Find where the given text appears and provide that cell's center as [X, Y] coordinate. 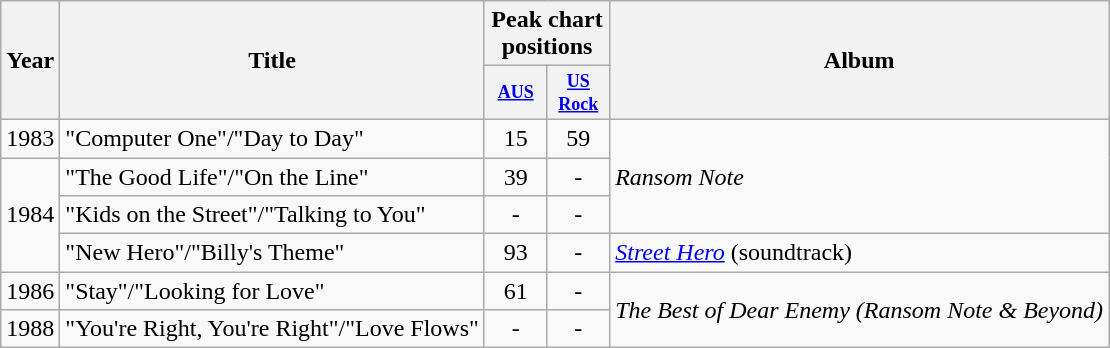
93 [516, 253]
Street Hero (soundtrack) [860, 253]
AUS [516, 93]
US Rock [578, 93]
39 [516, 177]
Year [30, 60]
1988 [30, 329]
"The Good Life"/"On the Line" [272, 177]
"Kids on the Street"/"Talking to You" [272, 215]
1984 [30, 215]
Peak chart positions [546, 34]
1983 [30, 138]
"Computer One"/"Day to Day" [272, 138]
61 [516, 291]
The Best of Dear Enemy (Ransom Note & Beyond) [860, 310]
Title [272, 60]
"You're Right, You're Right"/"Love Flows" [272, 329]
1986 [30, 291]
Album [860, 60]
"New Hero"/"Billy's Theme" [272, 253]
59 [578, 138]
"Stay"/"Looking for Love" [272, 291]
Ransom Note [860, 176]
15 [516, 138]
